Pinpoint the cell where the given text exists, returning its (X, Y) midpoint coordinate. 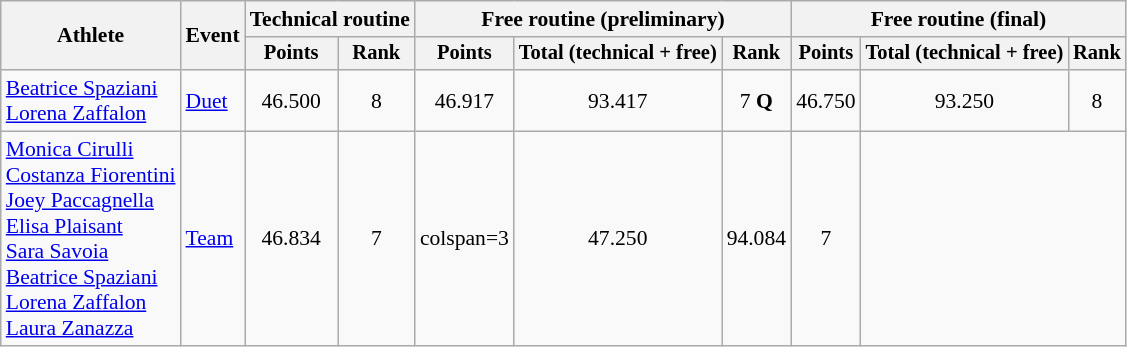
Beatrice SpazianiLorena Zaffalon (91, 100)
46.834 (292, 239)
Technical routine (330, 19)
colspan=3 (464, 239)
Event (213, 36)
Duet (213, 100)
46.500 (292, 100)
46.750 (826, 100)
94.084 (756, 239)
Free routine (final) (958, 19)
Free routine (preliminary) (603, 19)
47.250 (618, 239)
46.917 (464, 100)
93.250 (965, 100)
7 Q (756, 100)
93.417 (618, 100)
Team (213, 239)
Monica CirulliCostanza FiorentiniJoey PaccagnellaElisa PlaisantSara SavoiaBeatrice SpazianiLorena ZaffalonLaura Zanazza (91, 239)
Athlete (91, 36)
